Capture the cell that displays the provided text and extract its (x, y) central coordinate. 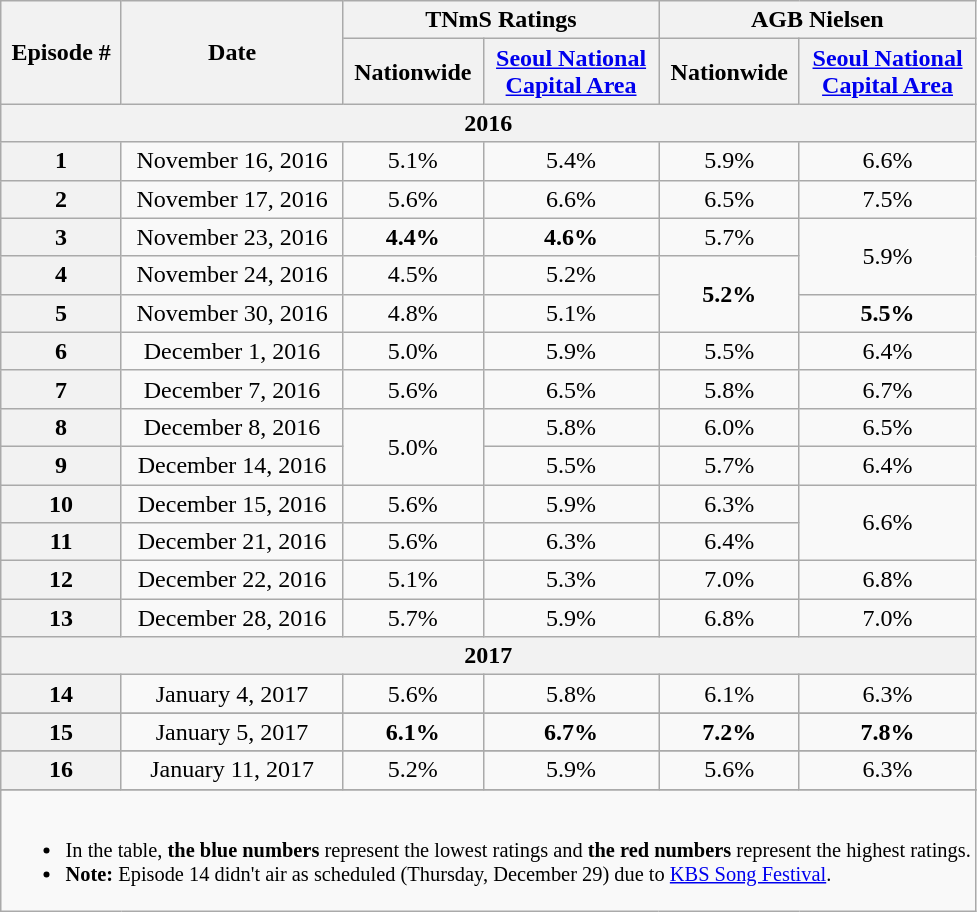
Episode # (62, 52)
5.4% (571, 161)
December 1, 2016 (232, 351)
December 21, 2016 (232, 542)
11 (62, 542)
5.3% (571, 580)
November 23, 2016 (232, 237)
November 16, 2016 (232, 161)
4 (62, 275)
5 (62, 313)
6.0% (729, 427)
Date (232, 52)
7 (62, 389)
2017 (488, 656)
December 28, 2016 (232, 618)
8 (62, 427)
2016 (488, 123)
7.8% (887, 732)
14 (62, 694)
December 8, 2016 (232, 427)
AGB Nielsen (817, 20)
12 (62, 580)
TNmS Ratings (501, 20)
2 (62, 199)
10 (62, 503)
January 11, 2017 (232, 770)
November 17, 2016 (232, 199)
1 (62, 161)
November 24, 2016 (232, 275)
7.5% (887, 199)
December 7, 2016 (232, 389)
January 5, 2017 (232, 732)
6 (62, 351)
15 (62, 732)
13 (62, 618)
7.2% (729, 732)
3 (62, 237)
4.4% (413, 237)
4.8% (413, 313)
December 22, 2016 (232, 580)
4.5% (413, 275)
January 4, 2017 (232, 694)
16 (62, 770)
4.6% (571, 237)
9 (62, 465)
December 15, 2016 (232, 503)
November 30, 2016 (232, 313)
December 14, 2016 (232, 465)
